Output the [X, Y] coordinate of the center of the cell containing the given text.  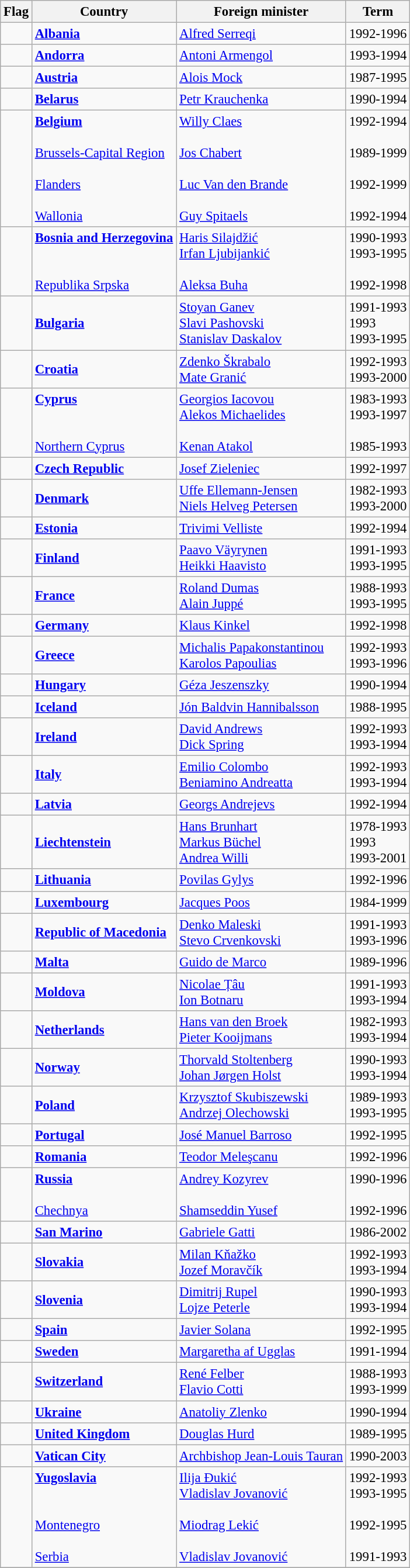
1982-19931993-2000 [377, 498]
Austria [104, 78]
Czech Republic [104, 468]
Lithuania [104, 880]
Douglas Hurd [262, 1434]
Stoyan GanevSlavi PashovskiStanislav Daskalov [262, 323]
Uffe Ellemann-JensenNiels Helveg Petersen [262, 498]
Petr Krauchenka [262, 99]
1989-1996 [377, 962]
1991-199319931993-1995 [377, 323]
René FelberFlavio Cotti [262, 1382]
Haris SilajdžićIrfan LjubijankićAleksa Buha [262, 262]
1978-199319931993-2001 [377, 842]
RussiaChechnya [104, 1195]
Georgs Andrejevs [262, 804]
Denko MaleskiStevo Crvenkovski [262, 932]
Belarus [104, 99]
Georgios IacovouAlekos MichaelidesKenan Atakol [262, 422]
1991-19931993-1996 [377, 932]
Willy ClaesJos ChabertLuc Van den BrandeGuy Spitaels [262, 169]
Jacques Poos [262, 902]
Margaretha af Ugglas [262, 1352]
Archbishop Jean-Louis Tauran [262, 1456]
Finland [104, 558]
Povilas Gylys [262, 880]
San Marino [104, 1232]
Iceland [104, 707]
Croatia [104, 369]
United Kingdom [104, 1434]
1992-1997 [377, 468]
Alois Mock [262, 78]
Luxembourg [104, 902]
1989-19931993-1995 [377, 1105]
Michalis PapakonstantinouKarolos Papoulias [262, 655]
David AndrewsDick Spring [262, 737]
Hans BrunhartMarkus BüchelAndrea Willi [262, 842]
Albania [104, 34]
Bosnia and HerzegovinaRepublika Srpska [104, 262]
Dimitrij RupelLojze Peterle [262, 1300]
Andorra [104, 56]
1983-19931993-19971985-1993 [377, 422]
1990-2003 [377, 1456]
Moldova [104, 992]
BelgiumBrussels-Capital RegionFlandersWallonia [104, 169]
Andrey KozyrevShamseddin Yusef [262, 1195]
1986-2002 [377, 1232]
Italy [104, 775]
Josef Zieleniec [262, 468]
1988-1995 [377, 707]
CyprusNorthern Cyprus [104, 422]
Slovakia [104, 1263]
1990-19931993-19951992-1998 [377, 262]
1991-19931993-1995 [377, 558]
Hungary [104, 685]
Krzysztof SkubiszewskiAndrzej Olechowski [262, 1105]
1988-19931993-1999 [377, 1382]
Gabriele Gatti [262, 1232]
Term [377, 12]
1992-1998 [377, 626]
Anatoliy Zlenko [262, 1412]
Liechtenstein [104, 842]
Bulgaria [104, 323]
José Manuel Barroso [262, 1135]
Nicolae ȚâuIon Botnaru [262, 992]
Ilija ĐukićVladislav JovanovićMiodrag LekićVladislav Jovanović [262, 1517]
Flag [16, 12]
Estonia [104, 528]
Javier Solana [262, 1330]
Emilio ColomboBeniamino Andreatta [262, 775]
1992-19941989-19991992-19991992-1994 [377, 169]
1989-1995 [377, 1434]
1988-19931993-1995 [377, 595]
1991-1994 [377, 1352]
Country [104, 12]
1993-1994 [377, 56]
Sweden [104, 1352]
Antoni Armengol [262, 56]
Germany [104, 626]
1992-19931993-2000 [377, 369]
Ireland [104, 737]
Géza Jeszenszky [262, 685]
1992-19931993-19951992-19951991-1993 [377, 1517]
1991-19931993-1994 [377, 992]
Alfred Serreqi [262, 34]
Spain [104, 1330]
Roland DumasAlain Juppé [262, 595]
France [104, 595]
Greece [104, 655]
1992-19931993-1996 [377, 655]
1990-19961992-1996 [377, 1195]
Norway [104, 1068]
Thorvald StoltenbergJohan Jørgen Holst [262, 1068]
Republic of Macedonia [104, 932]
Jón Baldvin Hannibalsson [262, 707]
Foreign minister [262, 12]
Malta [104, 962]
Guido de Marco [262, 962]
Latvia [104, 804]
Teodor Meleşcanu [262, 1157]
YugoslaviaMontenegroSerbia [104, 1517]
Paavo VäyrynenHeikki Haavisto [262, 558]
Netherlands [104, 1030]
Vatican City [104, 1456]
Zdenko ŠkrabaloMate Granić [262, 369]
Slovenia [104, 1300]
Trivimi Velliste [262, 528]
1982-19931993-1994 [377, 1030]
Romania [104, 1157]
Milan KňažkoJozef Moravčík [262, 1263]
Switzerland [104, 1382]
Poland [104, 1105]
Denmark [104, 498]
Klaus Kinkel [262, 626]
1984-1999 [377, 902]
Portugal [104, 1135]
Ukraine [104, 1412]
Hans van den BroekPieter Kooijmans [262, 1030]
1987-1995 [377, 78]
